Determine the [X, Y] coordinate at the center of the cell enclosing the given text.  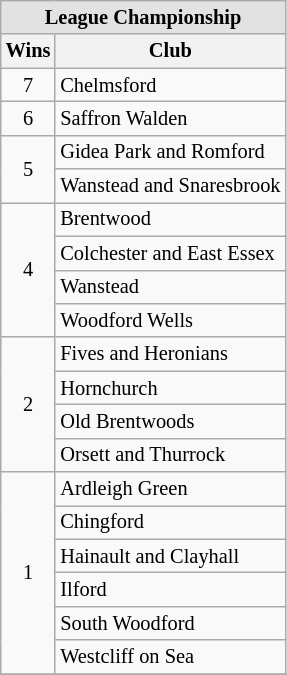
Woodford Wells [170, 320]
Colchester and East Essex [170, 253]
Hainault and Clayhall [170, 556]
South Woodford [170, 623]
Brentwood [170, 219]
Chelmsford [170, 85]
Gidea Park and Romford [170, 152]
1 [28, 573]
League Championship [144, 17]
7 [28, 85]
Wanstead [170, 287]
Saffron Walden [170, 118]
Wanstead and Snaresbrook [170, 186]
Westcliff on Sea [170, 657]
2 [28, 404]
Chingford [170, 522]
Ilford [170, 589]
Ardleigh Green [170, 489]
Wins [28, 51]
Fives and Heronians [170, 354]
Club [170, 51]
6 [28, 118]
Hornchurch [170, 388]
4 [28, 270]
Orsett and Thurrock [170, 455]
Old Brentwoods [170, 421]
5 [28, 168]
